Return (X, Y) of the center of cell containing provided text 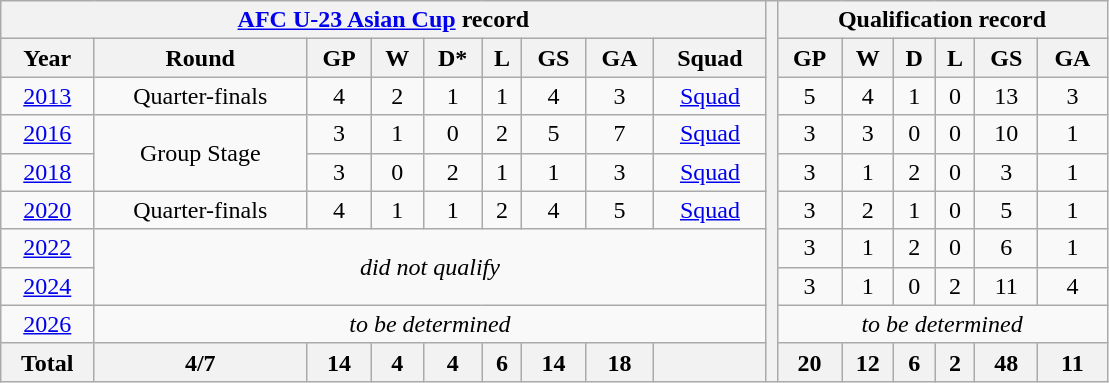
AFC U-23 Asian Cup record (384, 20)
7 (620, 134)
13 (1006, 96)
2022 (48, 248)
D* (452, 58)
20 (810, 362)
18 (620, 362)
2018 (48, 172)
D (914, 58)
did not qualify (430, 267)
2024 (48, 286)
12 (868, 362)
Group Stage (200, 153)
2013 (48, 96)
10 (1006, 134)
Year (48, 58)
Qualification record (942, 20)
2026 (48, 324)
4/7 (200, 362)
Round (200, 58)
48 (1006, 362)
Total (48, 362)
2020 (48, 210)
2016 (48, 134)
